Pinpoint the cell where the given text exists, returning its [X, Y] midpoint coordinate. 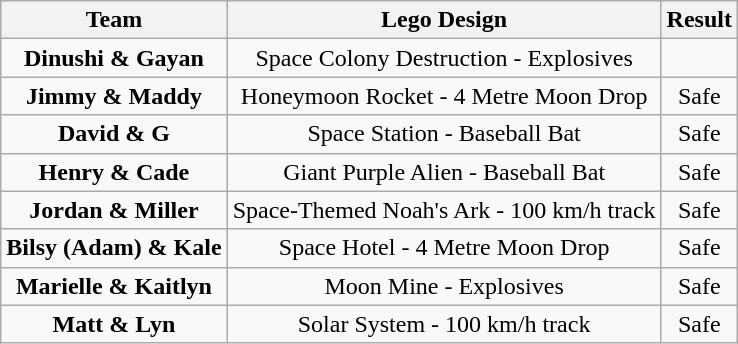
Space Hotel - 4 Metre Moon Drop [444, 248]
Space Station - Baseball Bat [444, 134]
Honeymoon Rocket - 4 Metre Moon Drop [444, 96]
Team [114, 20]
Matt & Lyn [114, 324]
Bilsy (Adam) & Kale [114, 248]
Henry & Cade [114, 172]
Moon Mine - Explosives [444, 286]
Space Colony Destruction - Explosives [444, 58]
Dinushi & Gayan [114, 58]
Lego Design [444, 20]
Giant Purple Alien - Baseball Bat [444, 172]
David & G [114, 134]
Solar System - 100 km/h track [444, 324]
Jimmy & Maddy [114, 96]
Space-Themed Noah's Ark - 100 km/h track [444, 210]
Jordan & Miller [114, 210]
Marielle & Kaitlyn [114, 286]
Result [699, 20]
